Determine the (x, y) coordinate at the center of the cell enclosing the given text.  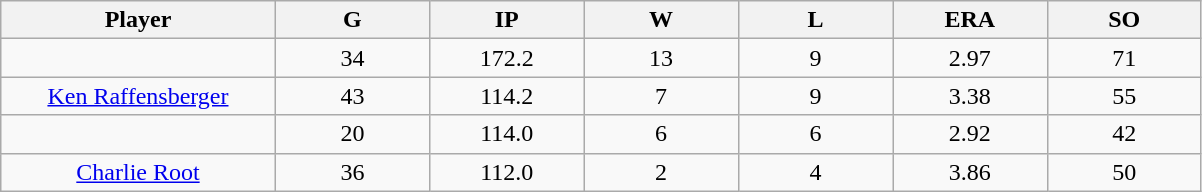
Ken Raffensberger (138, 96)
4 (815, 172)
112.0 (507, 172)
55 (1124, 96)
43 (352, 96)
IP (507, 20)
2 (661, 172)
2.92 (970, 134)
L (815, 20)
50 (1124, 172)
W (661, 20)
172.2 (507, 58)
34 (352, 58)
36 (352, 172)
SO (1124, 20)
G (352, 20)
114.2 (507, 96)
Charlie Root (138, 172)
Player (138, 20)
ERA (970, 20)
7 (661, 96)
20 (352, 134)
3.38 (970, 96)
114.0 (507, 134)
13 (661, 58)
2.97 (970, 58)
42 (1124, 134)
71 (1124, 58)
3.86 (970, 172)
